Pinpoint the cell where the given text exists, returning its [x, y] midpoint coordinate. 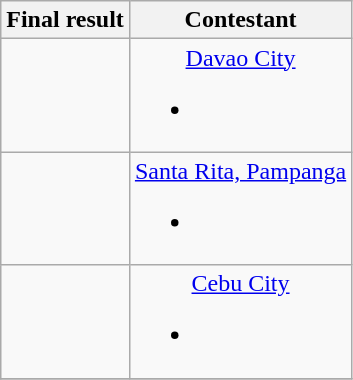
Santa Rita, Pampanga [240, 208]
Final result [66, 20]
Davao City [240, 96]
Cebu City [240, 322]
Contestant [240, 20]
